Return the [X, Y] coordinate for the center point of the cell that contains the specified text.  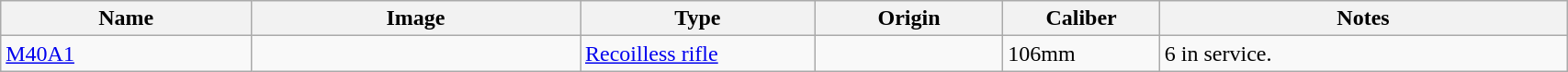
Caliber [1081, 18]
Image [416, 18]
6 in service. [1363, 54]
Origin [909, 18]
Recoilless rifle [698, 54]
106mm [1081, 54]
Name [127, 18]
Notes [1363, 18]
M40A1 [127, 54]
Type [698, 18]
